Provide the [X, Y] coordinate of the cell's center where the given text is located.  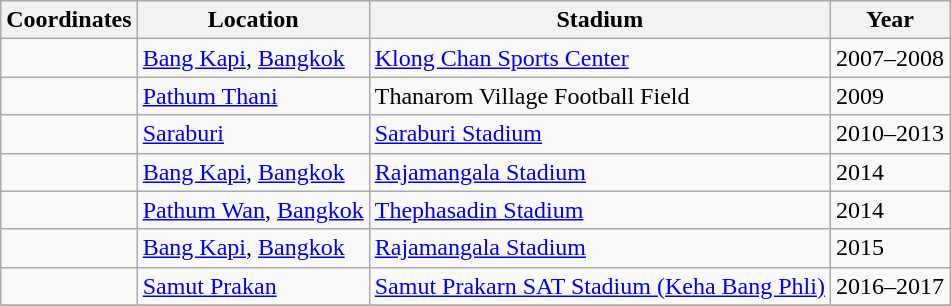
Pathum Wan, Bangkok [253, 210]
Thanarom Village Football Field [600, 96]
Klong Chan Sports Center [600, 58]
Samut Prakarn SAT Stadium (Keha Bang Phli) [600, 286]
Location [253, 20]
2016–2017 [890, 286]
Samut Prakan [253, 286]
Year [890, 20]
Pathum Thani [253, 96]
2007–2008 [890, 58]
Coordinates [69, 20]
Stadium [600, 20]
Thephasadin Stadium [600, 210]
Saraburi [253, 134]
Saraburi Stadium [600, 134]
2009 [890, 96]
2015 [890, 248]
2010–2013 [890, 134]
